Find where the given text appears and provide that cell's center as (X, Y) coordinate. 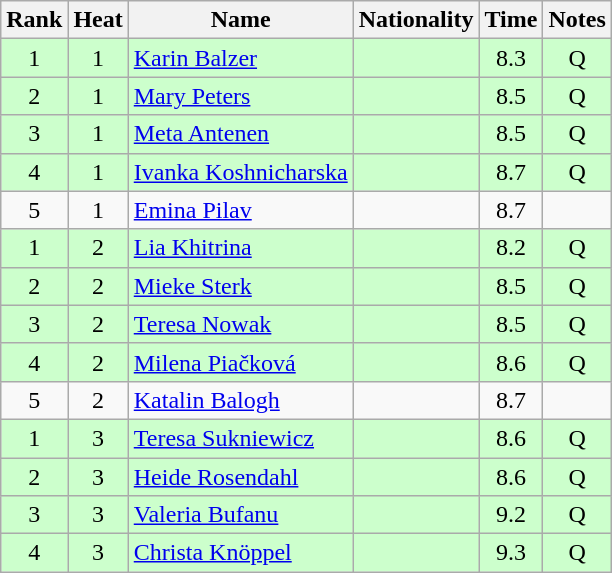
8.2 (511, 248)
Emina Pilav (240, 210)
Christa Knöppel (240, 553)
Milena Piačková (240, 362)
9.3 (511, 553)
Time (511, 20)
Nationality (416, 20)
Notes (577, 20)
Mieke Sterk (240, 286)
Teresa Sukniewicz (240, 438)
Teresa Nowak (240, 324)
Ivanka Koshnicharska (240, 172)
Katalin Balogh (240, 400)
Meta Antenen (240, 134)
Name (240, 20)
8.3 (511, 58)
Heat (98, 20)
Lia Khitrina (240, 248)
Mary Peters (240, 96)
Valeria Bufanu (240, 515)
Karin Balzer (240, 58)
Heide Rosendahl (240, 477)
Rank (34, 20)
9.2 (511, 515)
